Extract the [x, y] coordinate from the center of the cell holding the provided text.  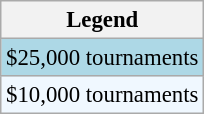
Legend [102, 20]
$10,000 tournaments [102, 95]
$25,000 tournaments [102, 58]
